Extract the [X, Y] coordinate from the center of the cell holding the provided text.  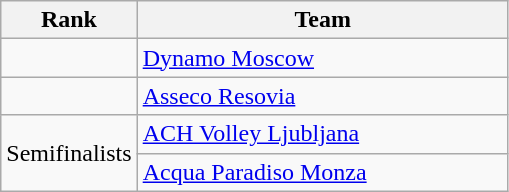
ACH Volley Ljubljana [322, 134]
Semifinalists [69, 153]
Asseco Resovia [322, 96]
Rank [69, 20]
Acqua Paradiso Monza [322, 172]
Dynamo Moscow [322, 58]
Team [322, 20]
